Detect which cell encompasses the target text, then output its [X, Y] center coordinate. 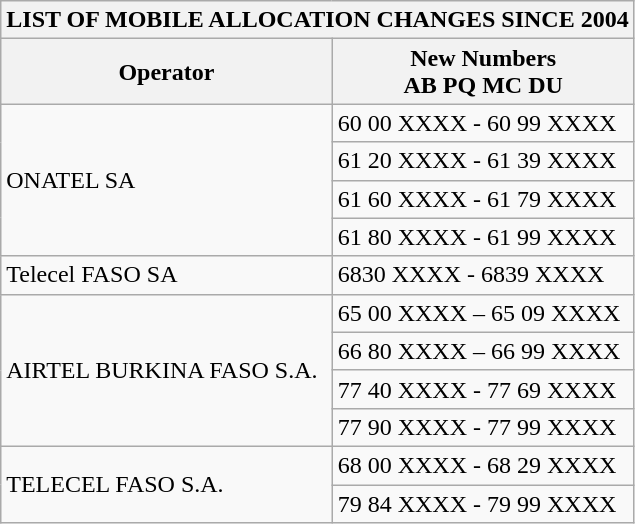
6830 XXXX - 6839 XXXX [483, 275]
61 20 XXXX - 61 39 XXXX [483, 161]
Telecel FASO SA [166, 275]
68 00 XXXX - 68 29 XXXX [483, 465]
Operator [166, 72]
66 80 XXXX – 66 99 XXXX [483, 351]
LIST OF MOBILE ALLOCATION CHANGES SINCE 2004 [318, 20]
61 60 XXXX - 61 79 XXXX [483, 199]
79 84 XXXX - 79 99 XXXX [483, 503]
TELECEL FASO S.A. [166, 484]
ONATEL SA [166, 180]
65 00 XXXX – 65 09 XXXX [483, 313]
New NumbersAB PQ MC DU [483, 72]
61 80 XXXX - 61 99 XXXX [483, 237]
60 00 XXXX - 60 99 XXXX [483, 123]
77 90 XXXX - 77 99 XXXX [483, 427]
77 40 XXXX - 77 69 XXXX [483, 389]
AIRTEL BURKINA FASO S.A. [166, 370]
